For the text-containing cell, return its midpoint in [x, y] coordinate format. 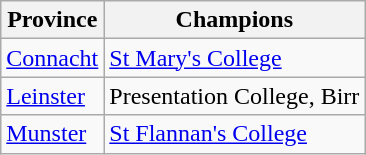
Presentation College, Birr [234, 96]
St Mary's College [234, 58]
Connacht [52, 58]
Leinster [52, 96]
Champions [234, 20]
Province [52, 20]
Munster [52, 134]
St Flannan's College [234, 134]
